Provide the [x, y] coordinate of the cell's center where the given text is located.  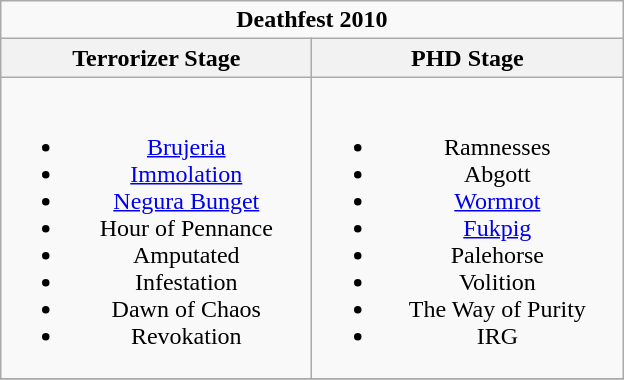
Terrorizer Stage [156, 58]
RamnessesAbgottWormrotFukpigPalehorseVolitionThe Way of PurityIRG [468, 228]
BrujeriaImmolationNegura BungetHour of PennanceAmputatedInfestationDawn of ChaosRevokation [156, 228]
PHD Stage [468, 58]
Deathfest 2010 [312, 20]
